Find where the given text appears and provide that cell's center as [x, y] coordinate. 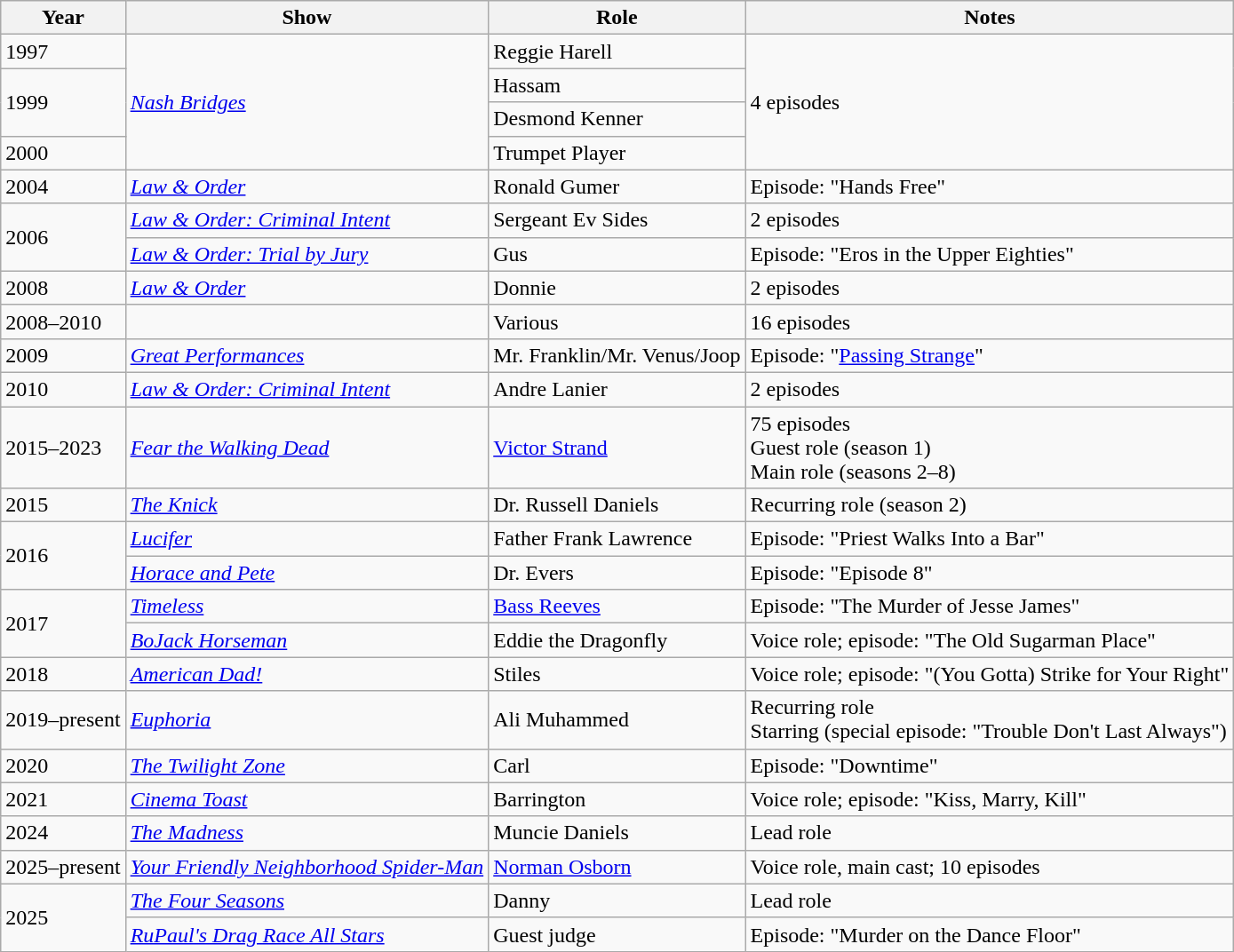
The Four Seasons [307, 900]
Nash Bridges [307, 102]
Role [617, 18]
Recurring role (season 2) [990, 505]
1999 [63, 102]
Andre Lanier [617, 389]
Your Friendly Neighborhood Spider-Man [307, 867]
75 episodes Guest role (season 1)Main role (seasons 2–8) [990, 448]
Reggie Harell [617, 52]
2008–2010 [63, 321]
Desmond Kenner [617, 119]
Stiles [617, 674]
Gus [617, 254]
Horace and Pete [307, 573]
Barrington [617, 799]
2008 [63, 288]
Episode: "Murder on the Dance Floor" [990, 934]
Victor Strand [617, 448]
Episode: "Hands Free" [990, 186]
2009 [63, 355]
Hassam [617, 85]
Episode: "Episode 8" [990, 573]
Mr. Franklin/Mr. Venus/Joop [617, 355]
American Dad! [307, 674]
Carl [617, 766]
2025–present [63, 867]
Voice role; episode: "(You Gotta) Strike for Your Right" [990, 674]
2010 [63, 389]
2025 [63, 917]
Episode: "Eros in the Upper Eighties" [990, 254]
The Madness [307, 833]
Fear the Walking Dead [307, 448]
2024 [63, 833]
2021 [63, 799]
Episode: "Downtime" [990, 766]
Euphoria [307, 719]
Ronald Gumer [617, 186]
2017 [63, 623]
Guest judge [617, 934]
2018 [63, 674]
Show [307, 18]
Great Performances [307, 355]
Voice role; episode: "Kiss, Marry, Kill" [990, 799]
RuPaul's Drag Race All Stars [307, 934]
Voice role; episode: "The Old Sugarman Place" [990, 640]
Dr. Evers [617, 573]
Muncie Daniels [617, 833]
Eddie the Dragonfly [617, 640]
Danny [617, 900]
2006 [63, 237]
Law & Order: Trial by Jury [307, 254]
Various [617, 321]
2015 [63, 505]
2000 [63, 153]
Episode: "Priest Walks Into a Bar" [990, 539]
Episode: "The Murder of Jesse James" [990, 607]
Dr. Russell Daniels [617, 505]
Notes [990, 18]
Ali Muhammed [617, 719]
Voice role, main cast; 10 episodes [990, 867]
Episode: "Passing Strange" [990, 355]
Donnie [617, 288]
1997 [63, 52]
The Knick [307, 505]
Year [63, 18]
Norman Osborn [617, 867]
2020 [63, 766]
Cinema Toast [307, 799]
Lucifer [307, 539]
The Twilight Zone [307, 766]
Sergeant Ev Sides [617, 220]
Trumpet Player [617, 153]
2015–2023 [63, 448]
2016 [63, 556]
2004 [63, 186]
16 episodes [990, 321]
4 episodes [990, 102]
BoJack Horseman [307, 640]
Father Frank Lawrence [617, 539]
2019–present [63, 719]
Bass Reeves [617, 607]
Timeless [307, 607]
Recurring role Starring (special episode: "Trouble Don't Last Always") [990, 719]
